Capture the cell that displays the provided text and extract its (X, Y) central coordinate. 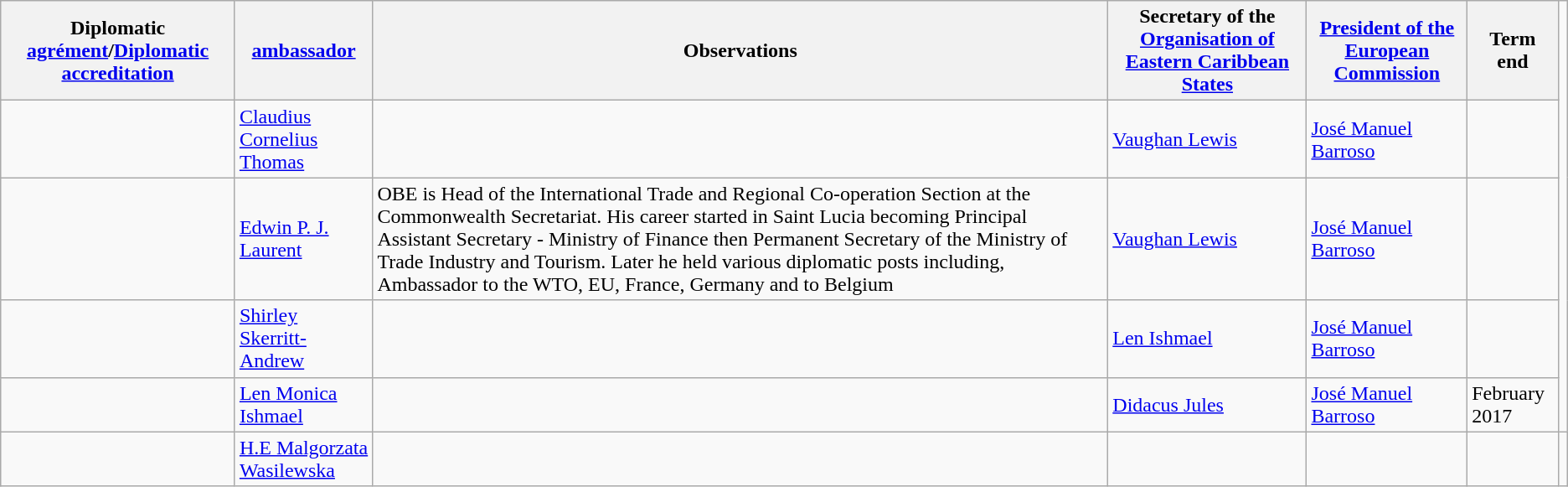
Secretary of the Organisation of Eastern Caribbean States (1208, 50)
Diplomatic agrément/Diplomatic accreditation (118, 50)
ambassador (303, 50)
Claudius Cornelius Thomas (303, 139)
Didacus Jules (1208, 404)
February 2017 (1513, 404)
Len Monica Ishmael (303, 404)
Edwin P. J. Laurent (303, 239)
Len Ishmael (1208, 339)
Observations (740, 50)
Term end (1513, 50)
H.E Malgorzata Wasilewska (303, 459)
President of the European Commission (1387, 50)
Shirley Skerritt-Andrew (303, 339)
